Pinpoint the cell where the given text exists, returning its (x, y) midpoint coordinate. 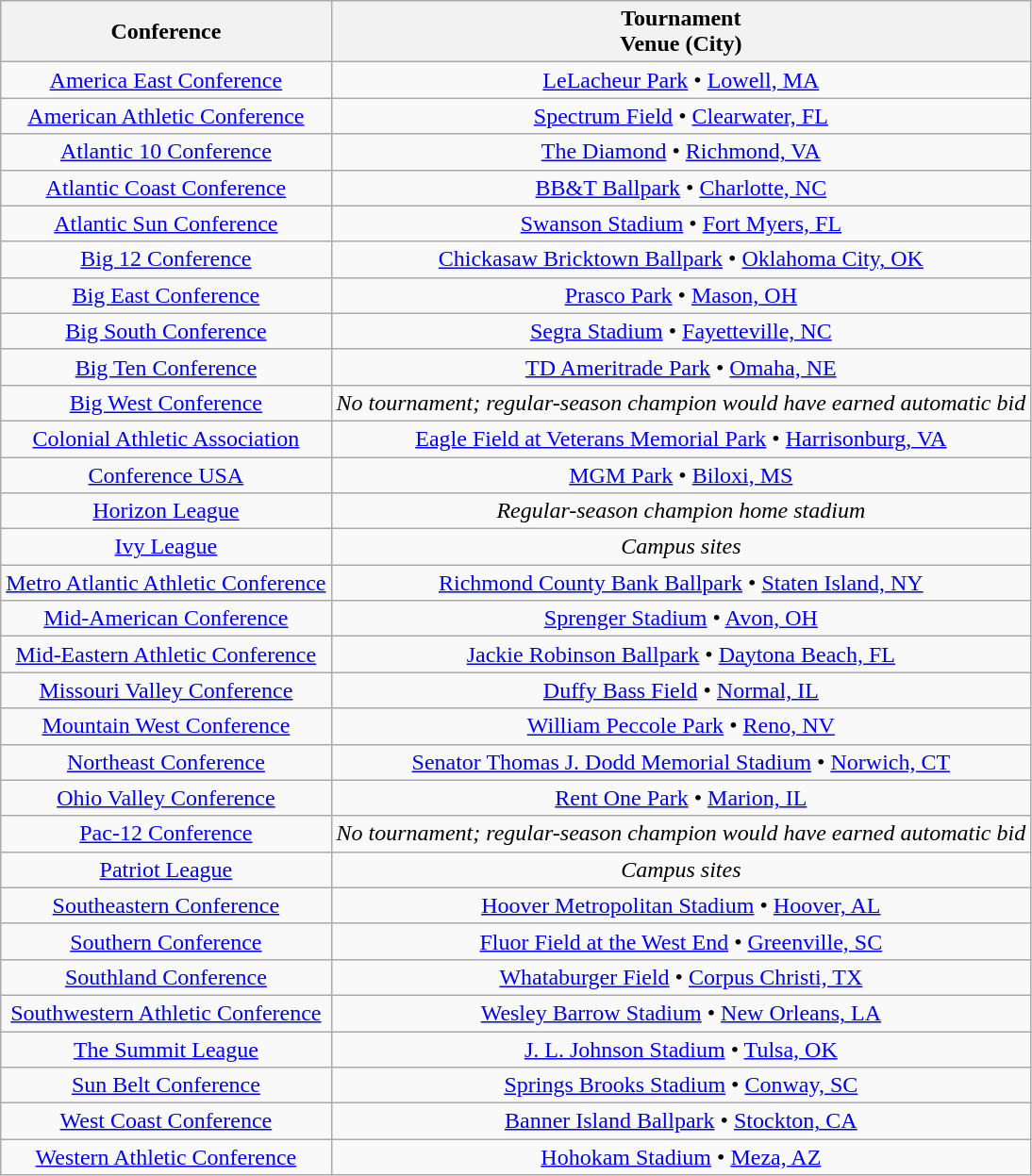
Jackie Robinson Ballpark • Daytona Beach, FL (681, 654)
Whataburger Field • Corpus Christi, TX (681, 977)
American Athletic Conference (166, 116)
Atlantic Sun Conference (166, 224)
Southern Conference (166, 941)
America East Conference (166, 80)
Pac-12 Conference (166, 834)
Mountain West Conference (166, 726)
Big 12 Conference (166, 259)
Duffy Bass Field • Normal, IL (681, 690)
Swanson Stadium • Fort Myers, FL (681, 224)
Northeast Conference (166, 762)
Western Athletic Conference (166, 1157)
MGM Park • Biloxi, MS (681, 474)
Banner Island Ballpark • Stockton, CA (681, 1121)
Metro Atlantic Athletic Conference (166, 583)
TD Ameritrade Park • Omaha, NE (681, 367)
Chickasaw Bricktown Ballpark • Oklahoma City, OK (681, 259)
Eagle Field at Veterans Memorial Park • Harrisonburg, VA (681, 439)
Atlantic Coast Conference (166, 188)
Patriot League (166, 870)
Missouri Valley Conference (166, 690)
Hoover Metropolitan Stadium • Hoover, AL (681, 905)
Sun Belt Conference (166, 1085)
Horizon League (166, 511)
Atlantic 10 Conference (166, 152)
Senator Thomas J. Dodd Memorial Stadium • Norwich, CT (681, 762)
Hohokam Stadium • Meza, AZ (681, 1157)
The Summit League (166, 1050)
West Coast Conference (166, 1121)
Spectrum Field • Clearwater, FL (681, 116)
Big East Conference (166, 295)
Big West Conference (166, 403)
Prasco Park • Mason, OH (681, 295)
Fluor Field at the West End • Greenville, SC (681, 941)
Tournament Venue (City) (681, 32)
Colonial Athletic Association (166, 439)
Richmond County Bank Ballpark • Staten Island, NY (681, 583)
Conference USA (166, 474)
William Peccole Park • Reno, NV (681, 726)
Southeastern Conference (166, 905)
J. L. Johnson Stadium • Tulsa, OK (681, 1050)
Sprenger Stadium • Avon, OH (681, 619)
Ohio Valley Conference (166, 798)
Mid-American Conference (166, 619)
Segra Stadium • Fayetteville, NC (681, 331)
Southwestern Athletic Conference (166, 1013)
The Diamond • Richmond, VA (681, 152)
BB&T Ballpark • Charlotte, NC (681, 188)
Mid-Eastern Athletic Conference (166, 654)
Springs Brooks Stadium • Conway, SC (681, 1085)
Rent One Park • Marion, IL (681, 798)
Big South Conference (166, 331)
Conference (166, 32)
Ivy League (166, 547)
LeLacheur Park • Lowell, MA (681, 80)
Big Ten Conference (166, 367)
Southland Conference (166, 977)
Wesley Barrow Stadium • New Orleans, LA (681, 1013)
Regular-season champion home stadium (681, 511)
